Provide the [x, y] coordinate of the cell's center where the given text is located.  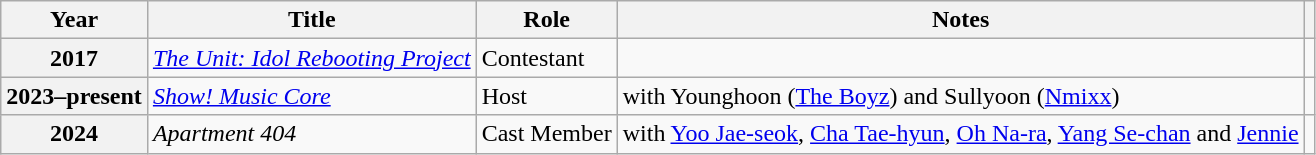
2024 [74, 134]
Show! Music Core [312, 96]
with Yoo Jae-seok, Cha Tae-hyun, Oh Na-ra, Yang Se-chan and Jennie [960, 134]
2023–present [74, 96]
Title [312, 20]
Apartment 404 [312, 134]
Host [546, 96]
Role [546, 20]
2017 [74, 58]
with Younghoon (The Boyz) and Sullyoon (Nmixx) [960, 96]
Year [74, 20]
The Unit: Idol Rebooting Project [312, 58]
Notes [960, 20]
Contestant [546, 58]
Cast Member [546, 134]
